Identify which cell holds the provided text, then report its (X, Y) central coordinate. 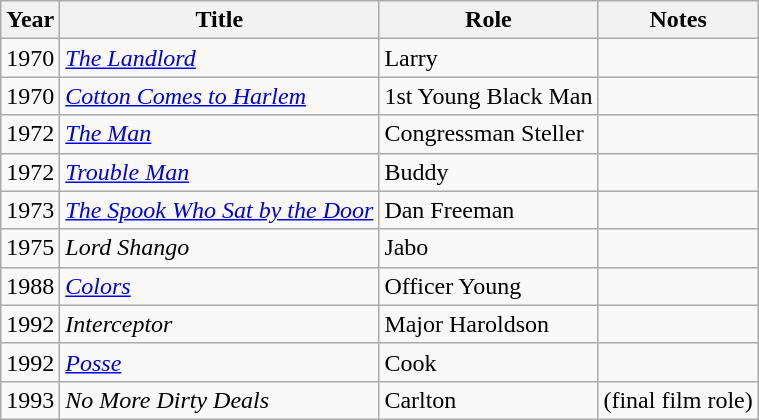
(final film role) (678, 400)
The Landlord (220, 58)
1988 (30, 286)
Year (30, 20)
Cook (488, 362)
Officer Young (488, 286)
Interceptor (220, 324)
No More Dirty Deals (220, 400)
Notes (678, 20)
Trouble Man (220, 172)
Role (488, 20)
Major Haroldson (488, 324)
1st Young Black Man (488, 96)
1975 (30, 248)
Buddy (488, 172)
Congressman Steller (488, 134)
Dan Freeman (488, 210)
Lord Shango (220, 248)
1973 (30, 210)
Larry (488, 58)
Jabo (488, 248)
Title (220, 20)
The Man (220, 134)
1993 (30, 400)
Cotton Comes to Harlem (220, 96)
The Spook Who Sat by the Door (220, 210)
Colors (220, 286)
Carlton (488, 400)
Posse (220, 362)
